Locate the cell with the specified text and output its [x, y] center coordinate. 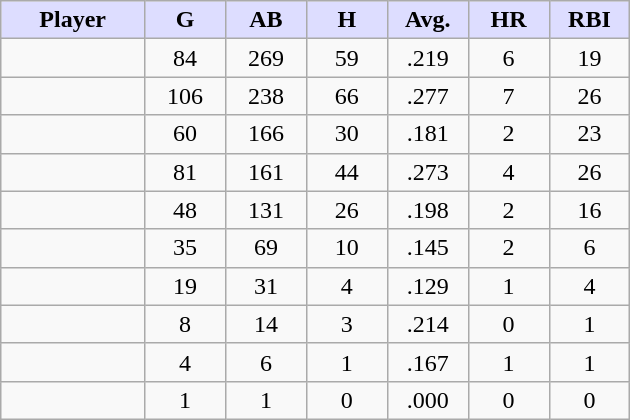
.129 [428, 286]
.198 [428, 210]
.214 [428, 324]
66 [346, 96]
31 [266, 286]
59 [346, 58]
48 [186, 210]
238 [266, 96]
30 [346, 134]
14 [266, 324]
H [346, 20]
69 [266, 248]
131 [266, 210]
.277 [428, 96]
RBI [590, 20]
23 [590, 134]
3 [346, 324]
84 [186, 58]
161 [266, 172]
269 [266, 58]
35 [186, 248]
10 [346, 248]
Player [73, 20]
.219 [428, 58]
AB [266, 20]
81 [186, 172]
8 [186, 324]
106 [186, 96]
HR [508, 20]
44 [346, 172]
16 [590, 210]
.181 [428, 134]
.145 [428, 248]
G [186, 20]
.000 [428, 400]
166 [266, 134]
7 [508, 96]
.167 [428, 362]
.273 [428, 172]
60 [186, 134]
Avg. [428, 20]
